Search for the cell housing the specified text and yield its [X, Y] center coordinate. 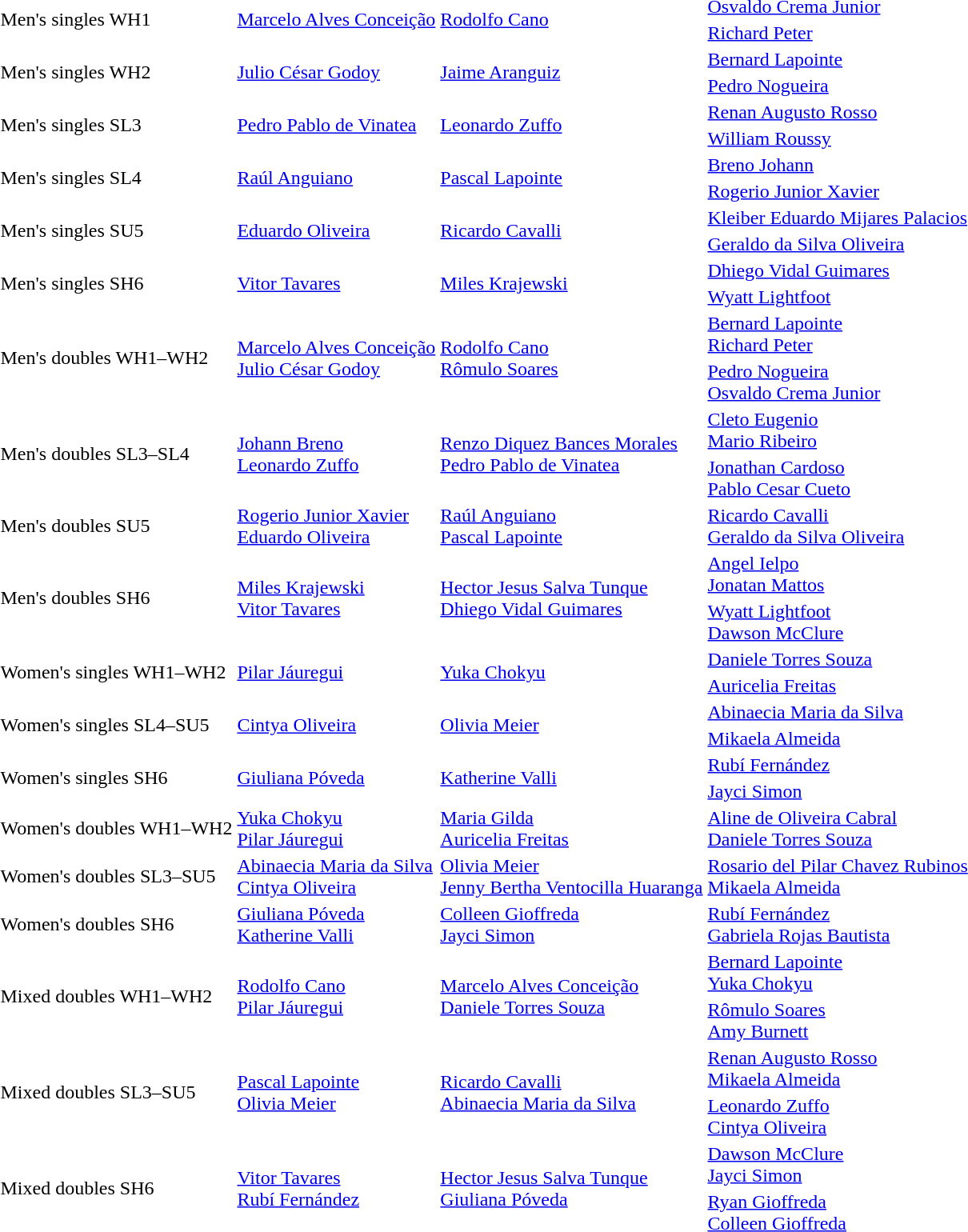
Raúl Anguiano Pascal Lapointe [571, 526]
Vitor Tavares [336, 283]
Pedro Pablo de Vinatea [336, 125]
Giuliana Póveda [336, 778]
Maria Gilda Auricelia Freitas [571, 829]
Johann Breno Leonardo Zuffo [336, 454]
Marcelo Alves Conceição Daniele Torres Souza [571, 997]
Abinaecia Maria da Silva Cintya Oliveira [336, 877]
Giuliana Póveda Katherine Valli [336, 925]
Rodolfo Cano Rômulo Soares [571, 358]
Ricardo Cavalli Abinaecia Maria da Silva [571, 1093]
Ricardo Cavalli [571, 230]
Katherine Valli [571, 778]
Rogerio Junior Xavier Eduardo Oliveira [336, 526]
Eduardo Oliveira [336, 230]
Rodolfo Cano Pilar Jáuregui [336, 997]
Leonardo Zuffo [571, 125]
Cintya Oliveira [336, 725]
Marcelo Alves Conceição Julio César Godoy [336, 358]
Pilar Jáuregui [336, 672]
Miles Krajewski [571, 283]
Pascal Lapointe Olivia Meier [336, 1093]
Colleen Gioffreda Jayci Simon [571, 925]
Jaime Aranguiz [571, 72]
Hector Jesus Salva Tunque Dhiego Vidal Guimares [571, 598]
Yuka Chokyu Pilar Jáuregui [336, 829]
Raúl Anguiano [336, 178]
Yuka Chokyu [571, 672]
Julio César Godoy [336, 72]
Olivia Meier Jenny Bertha Ventocilla Huaranga [571, 877]
Olivia Meier [571, 725]
Miles Krajewski Vitor Tavares [336, 598]
Pascal Lapointe [571, 178]
Renzo Diquez Bances Morales Pedro Pablo de Vinatea [571, 454]
